Return the [X, Y] coordinate for the center point of the cell that contains the specified text.  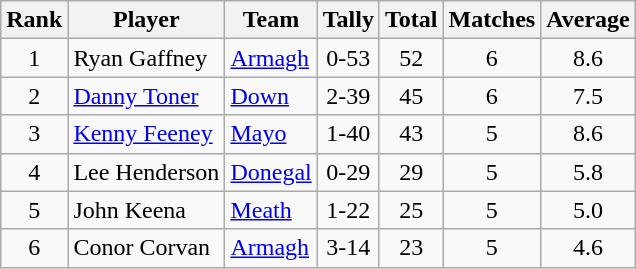
Down [271, 96]
Conor Corvan [146, 248]
0-53 [348, 58]
29 [411, 172]
2 [34, 96]
Donegal [271, 172]
Ryan Gaffney [146, 58]
45 [411, 96]
Team [271, 20]
4 [34, 172]
7.5 [588, 96]
3 [34, 134]
Player [146, 20]
Lee Henderson [146, 172]
4.6 [588, 248]
Tally [348, 20]
5.8 [588, 172]
3-14 [348, 248]
Average [588, 20]
52 [411, 58]
Total [411, 20]
Kenny Feeney [146, 134]
Meath [271, 210]
Mayo [271, 134]
0-29 [348, 172]
1-40 [348, 134]
5.0 [588, 210]
Rank [34, 20]
2-39 [348, 96]
1-22 [348, 210]
43 [411, 134]
Matches [492, 20]
1 [34, 58]
Danny Toner [146, 96]
23 [411, 248]
25 [411, 210]
John Keena [146, 210]
